Return the [x, y] coordinate for the center point of the cell that contains the specified text.  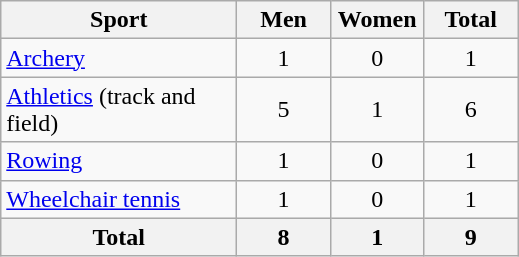
Men [284, 20]
Archery [119, 58]
Athletics (track and field) [119, 110]
Rowing [119, 161]
Sport [119, 20]
8 [284, 237]
Women [377, 20]
6 [471, 110]
5 [284, 110]
Wheelchair tennis [119, 199]
9 [471, 237]
